For the text-containing cell, return its midpoint in [x, y] coordinate format. 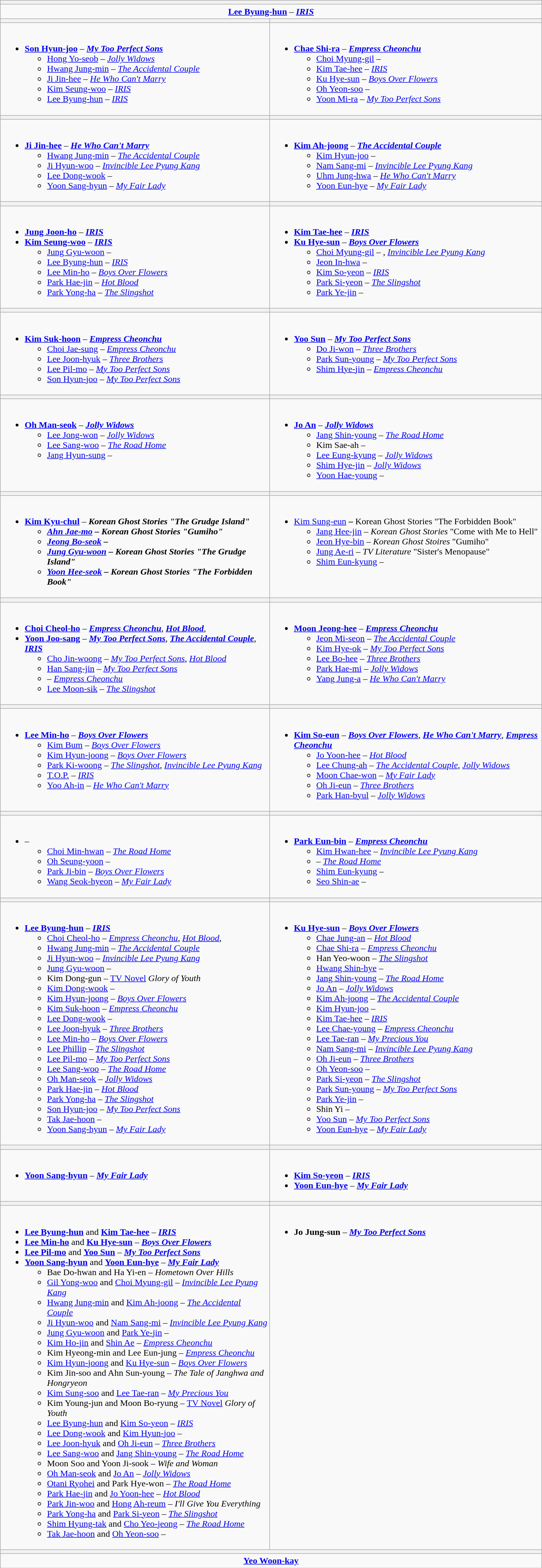
Kim So-yeon – IRISYoon Eun-hye – My Fair Lady [405, 1175]
Jo An – Jolly WidowsJang Shin-young – The Road HomeKim Sae-ah – Lee Eung-kyung – Jolly WidowsShim Hye-jin – Jolly WidowsYoon Hae-young – [405, 445]
Yoon Sang-hyun – My Fair Lady [135, 1175]
Oh Man-seok – Jolly WidowsLee Jong-won – Jolly WidowsLee Sang-woo – The Road HomeJang Hyun-sung – [135, 445]
Yeo Woon-kay [271, 1561]
Lee Byung-hun – IRIS [271, 12]
Yoo Sun – My Too Perfect SonsDo Ji-won – Three BrothersPark Sun-young – My Too Perfect SonsShim Hye-jin – Empress Cheonchu [405, 353]
Chae Shi-ra – Empress CheonchuChoi Myung-gil – Kim Tae-hee – IRISKu Hye-sun – Boys Over FlowersOh Yeon-soo – Yoon Mi-ra – My Too Perfect Sons [405, 69]
Jo Jung-sun – My Too Perfect Sons [405, 1377]
– Choi Min-hwan – The Road HomeOh Seung-yoon – Park Ji-bin – Boys Over FlowersWang Seok-hyeon – My Fair Lady [135, 856]
Park Eun-bin – Empress CheonchuKim Hwan-hee – Invincible Lee Pyung Kang – The Road HomeShim Eun-kyung – Seo Shin-ae – [405, 856]
